Identify which cell holds the provided text, then report its [x, y] central coordinate. 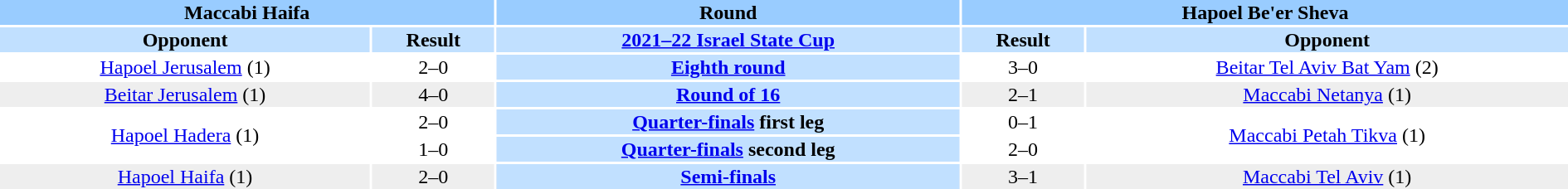
Maccabi Haifa [247, 12]
Beitar Jerusalem (1) [185, 94]
1–0 [433, 149]
Eighth round [728, 67]
Hapoel Be'er Sheva [1265, 12]
Quarter-finals first leg [728, 122]
4–0 [433, 94]
Beitar Tel Aviv Bat Yam (2) [1327, 67]
Round [728, 12]
Maccabi Netanya (1) [1327, 94]
Semi-finals [728, 177]
0–1 [1023, 122]
Hapoel Hadera (1) [185, 136]
3–0 [1023, 67]
Hapoel Haifa (1) [185, 177]
2021–22 Israel State Cup [728, 40]
Maccabi Tel Aviv (1) [1327, 177]
Maccabi Petah Tikva (1) [1327, 136]
2–1 [1023, 94]
Round of 16 [728, 94]
Hapoel Jerusalem (1) [185, 67]
3–1 [1023, 177]
Quarter-finals second leg [728, 149]
